Find where the given text appears and provide that cell's center as (x, y) coordinate. 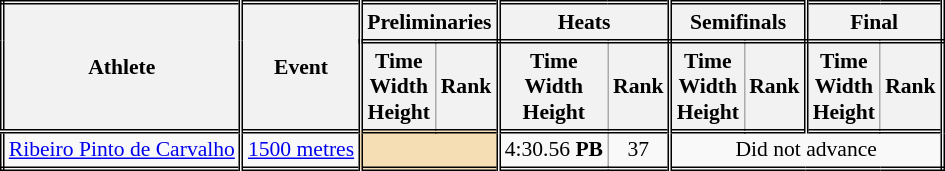
Athlete (122, 67)
Did not advance (806, 150)
Semifinals (738, 22)
Final (874, 22)
Event (300, 67)
1500 metres (300, 150)
4:30.56 PB (553, 150)
37 (639, 150)
Preliminaries (430, 22)
Ribeiro Pinto de Carvalho (122, 150)
Heats (584, 22)
